Detect which cell encompasses the target text, then output its [x, y] center coordinate. 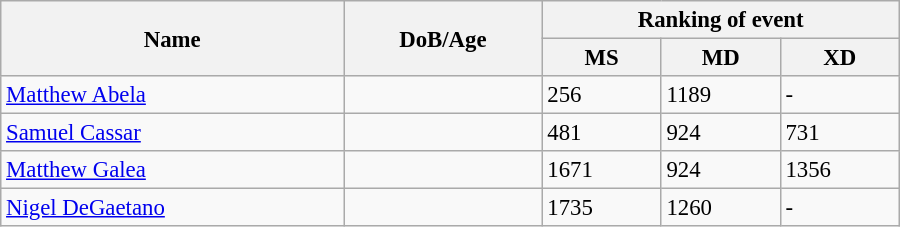
Nigel DeGaetano [172, 208]
256 [602, 95]
Matthew Abela [172, 95]
XD [840, 58]
DoB/Age [443, 38]
Samuel Cassar [172, 133]
481 [602, 133]
1260 [720, 208]
Name [172, 38]
1189 [720, 95]
MS [602, 58]
1356 [840, 170]
Matthew Galea [172, 170]
1735 [602, 208]
1671 [602, 170]
Ranking of event [720, 20]
MD [720, 58]
731 [840, 133]
